From the cell containing the given text, extract its center point as (X, Y) coordinate. 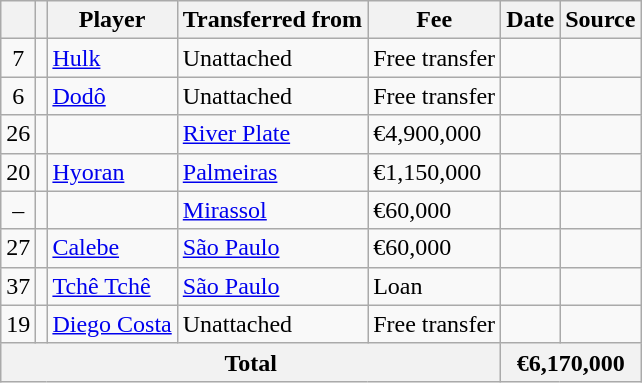
Diego Costa (112, 324)
26 (18, 134)
Calebe (112, 248)
Transferred from (272, 20)
27 (18, 248)
6 (18, 96)
Dodô (112, 96)
€6,170,000 (571, 362)
Source (600, 20)
Loan (434, 286)
19 (18, 324)
37 (18, 286)
20 (18, 172)
7 (18, 58)
River Plate (272, 134)
Fee (434, 20)
Date (530, 20)
Hyoran (112, 172)
– (18, 210)
Player (112, 20)
€1,150,000 (434, 172)
Tchê Tchê (112, 286)
Hulk (112, 58)
Total (251, 362)
Palmeiras (272, 172)
Mirassol (272, 210)
€4,900,000 (434, 134)
